Return [x, y] of the center of cell containing provided text 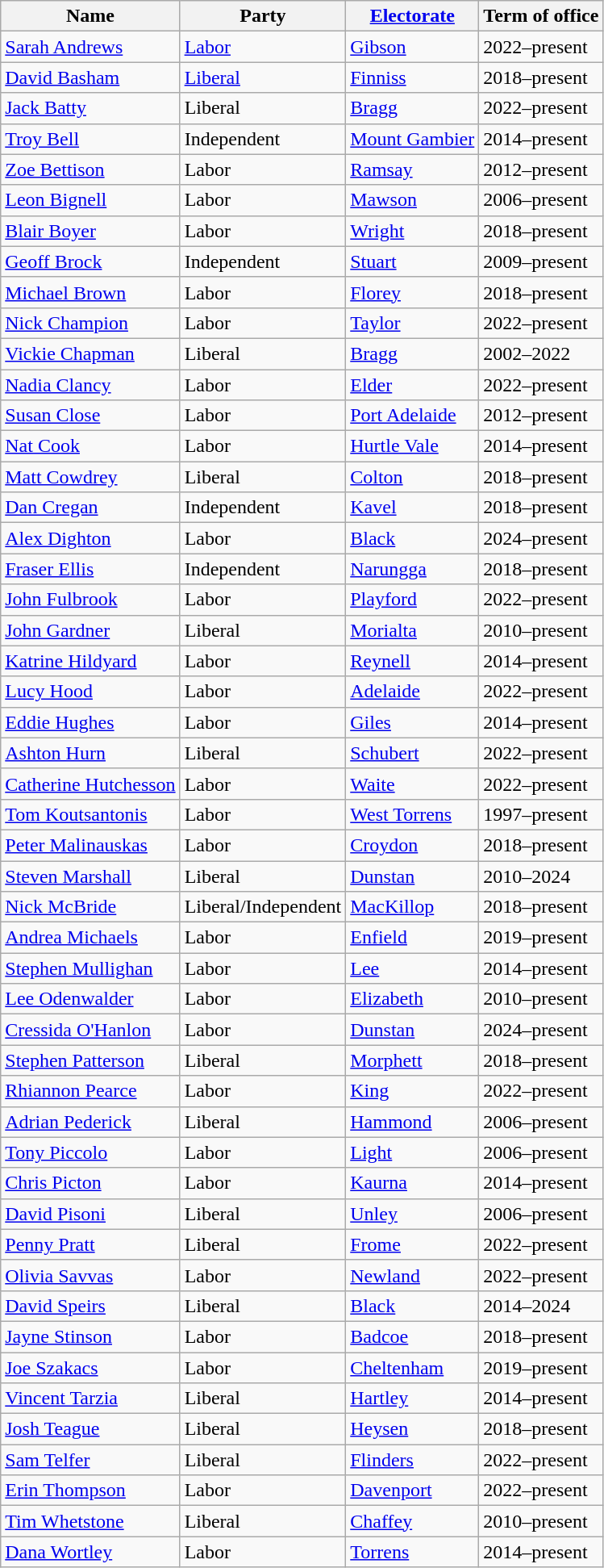
Name [90, 16]
John Gardner [90, 630]
Sam Telfer [90, 1460]
King [413, 1091]
Andrea Michaels [90, 938]
Rhiannon Pearce [90, 1091]
Zoe Bettison [90, 169]
Nat Cook [90, 446]
Ramsay [413, 169]
Tom Koutsantonis [90, 814]
Heysen [413, 1429]
Light [413, 1152]
Elizabeth [413, 999]
Port Adelaide [413, 416]
Narungga [413, 569]
Nadia Clancy [90, 385]
Erin Thompson [90, 1491]
Morphett [413, 1060]
Nick Champion [90, 323]
David Basham [90, 77]
Frome [413, 1244]
Liberal/Independent [263, 907]
Stephen Patterson [90, 1060]
Jack Batty [90, 108]
Adelaide [413, 692]
Stuart [413, 261]
Cressida O'Hanlon [90, 1030]
Dan Cregan [90, 508]
Flinders [413, 1460]
Sarah Andrews [90, 47]
Lucy Hood [90, 692]
Mount Gambier [413, 139]
Joe Szakacs [90, 1368]
Waite [413, 784]
Hurtle Vale [413, 446]
Chris Picton [90, 1183]
Wright [413, 231]
Enfield [413, 938]
David Speirs [90, 1306]
Catherine Hutchesson [90, 784]
Croydon [413, 845]
Taylor [413, 323]
Troy Bell [90, 139]
Alex Dighton [90, 538]
Giles [413, 722]
Lee [413, 968]
Adrian Pederick [90, 1122]
Morialta [413, 630]
Vincent Tarzia [90, 1399]
Eddie Hughes [90, 722]
Hartley [413, 1399]
2014–2024 [541, 1306]
2010–2024 [541, 876]
2009–present [541, 261]
Matt Cowdrey [90, 477]
Ashton Hurn [90, 753]
Reynell [413, 661]
Schubert [413, 753]
Geoff Brock [90, 261]
Unley [413, 1214]
Term of office [541, 16]
Newland [413, 1275]
Susan Close [90, 416]
2002–2022 [541, 353]
Finniss [413, 77]
Leon Bignell [90, 200]
Party [263, 16]
Josh Teague [90, 1429]
Kaurna [413, 1183]
Davenport [413, 1491]
Jayne Stinson [90, 1336]
Florey [413, 292]
West Torrens [413, 814]
Peter Malinauskas [90, 845]
Cheltenham [413, 1368]
Colton [413, 477]
Electorate [413, 16]
Nick McBride [90, 907]
Tony Piccolo [90, 1152]
Olivia Savvas [90, 1275]
Lee Odenwalder [90, 999]
John Fulbrook [90, 600]
Penny Pratt [90, 1244]
Stephen Mullighan [90, 968]
Tim Whetstone [90, 1521]
Elder [413, 385]
Gibson [413, 47]
Hammond [413, 1122]
Steven Marshall [90, 876]
Playford [413, 600]
Michael Brown [90, 292]
MacKillop [413, 907]
Chaffey [413, 1521]
Mawson [413, 200]
Blair Boyer [90, 231]
Badcoe [413, 1336]
Vickie Chapman [90, 353]
Kavel [413, 508]
Torrens [413, 1552]
Dana Wortley [90, 1552]
1997–present [541, 814]
Fraser Ellis [90, 569]
David Pisoni [90, 1214]
Katrine Hildyard [90, 661]
